Detect which cell encompasses the target text, then output its [X, Y] center coordinate. 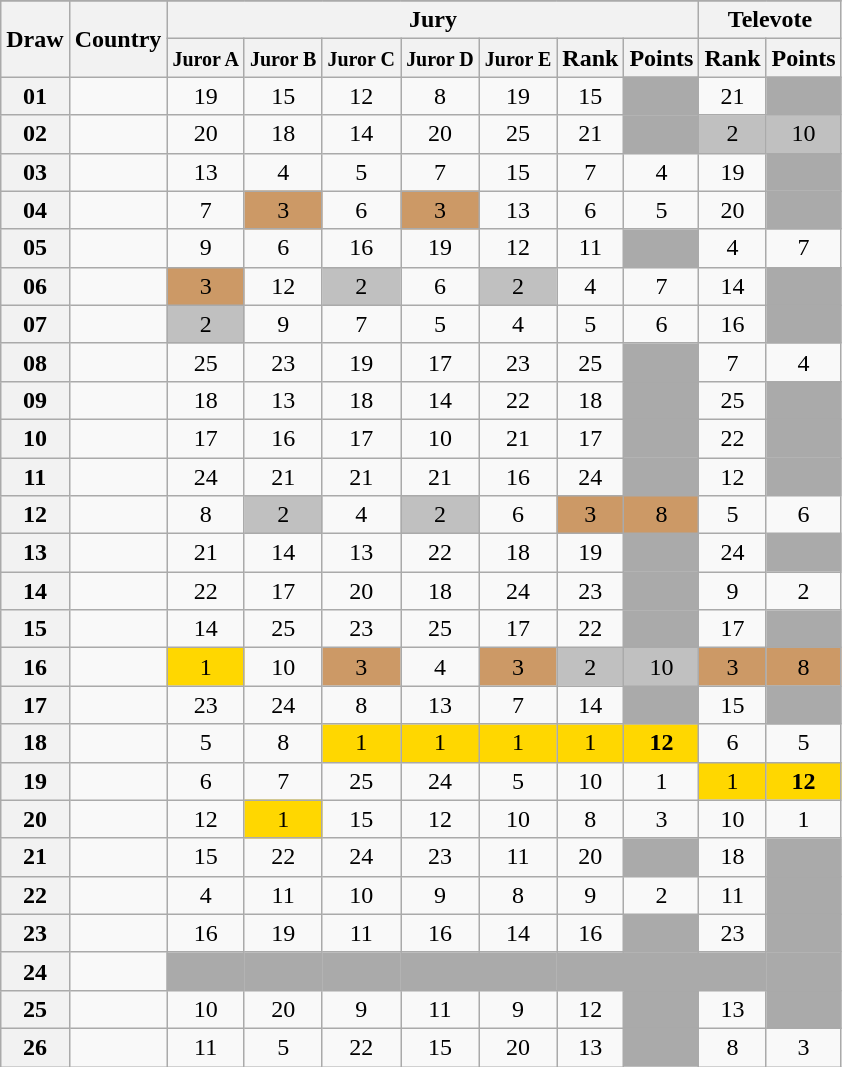
Juror D [440, 58]
07 [35, 324]
Televote [770, 20]
01 [35, 96]
Draw [35, 39]
Juror E [518, 58]
Juror A [206, 58]
Jury [433, 20]
06 [35, 286]
26 [35, 1047]
09 [35, 400]
Country [118, 39]
Juror B [283, 58]
Juror C [362, 58]
04 [35, 210]
08 [35, 362]
05 [35, 248]
02 [35, 134]
03 [35, 172]
